Output the [x, y] coordinate of the center of the cell containing the given text.  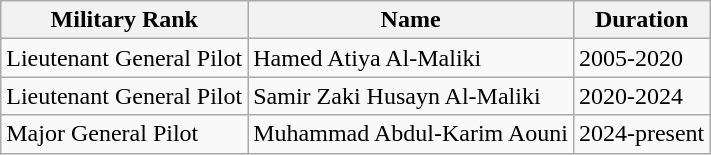
Major General Pilot [124, 134]
2020-2024 [641, 96]
Name [411, 20]
Military Rank [124, 20]
Samir Zaki Husayn Al-Maliki [411, 96]
2005-2020 [641, 58]
Duration [641, 20]
2024-present [641, 134]
Hamed Atiya Al-Maliki [411, 58]
Muhammad Abdul-Karim Aouni [411, 134]
